From the cell containing the given text, extract its center point as [X, Y] coordinate. 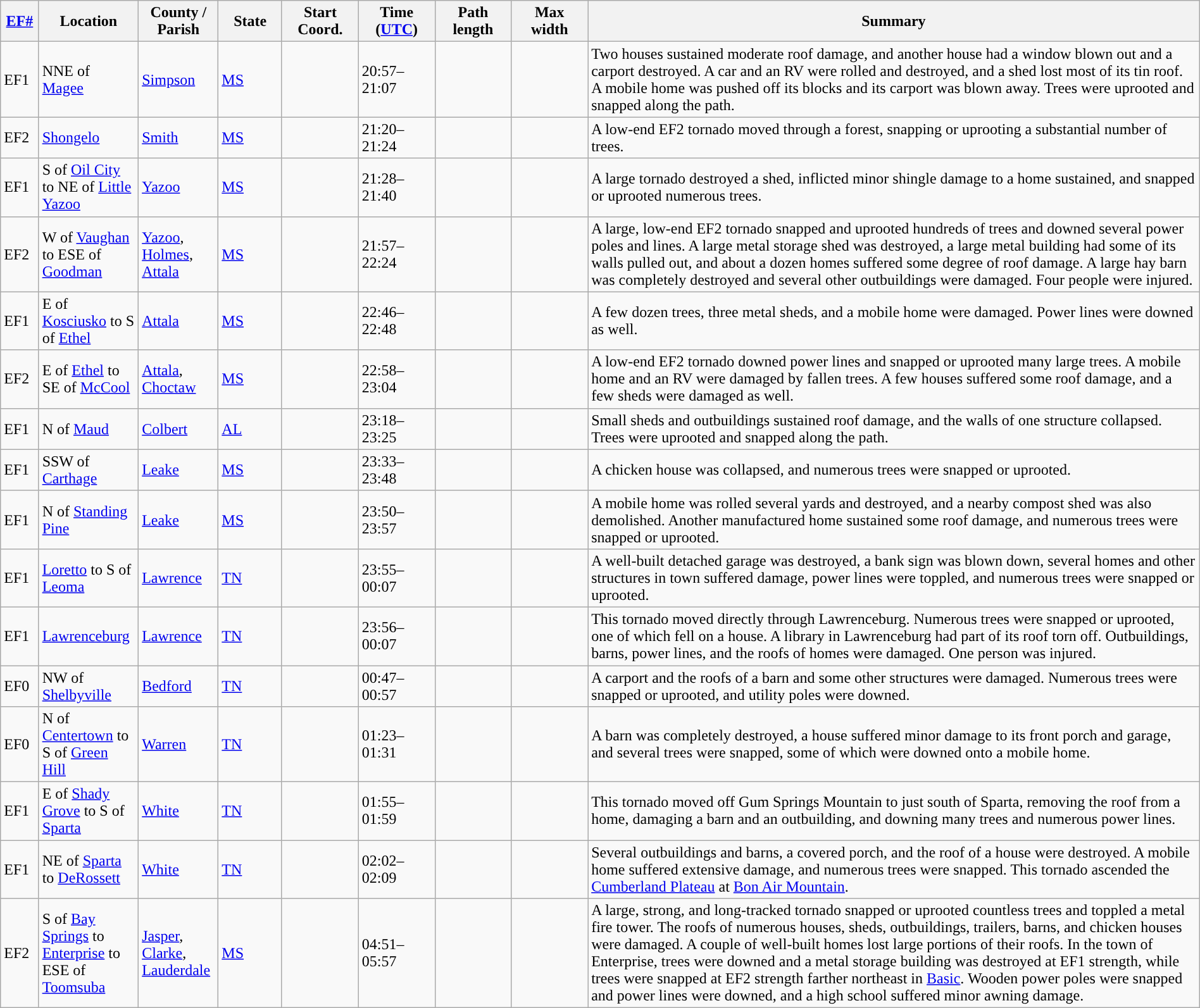
E of Kosciusko to S of Ethel [89, 321]
A chicken house was collapsed, and numerous trees were snapped or uprooted. [894, 470]
22:46–22:48 [396, 321]
E of Ethel to SE of McCool [89, 379]
23:18–23:25 [396, 429]
S of Oil City to NE of Little Yazoo [89, 187]
23:33–23:48 [396, 470]
N of Maud [89, 429]
Attala, Choctaw [178, 379]
S of Bay Springs to Enterprise to ESE of Toomsuba [89, 953]
N of Standing Pine [89, 520]
E of Shady Grove to S of Sparta [89, 811]
Yazoo, Holmes, Attala [178, 254]
Yazoo [178, 187]
00:47–00:57 [396, 686]
NW of Shelbyville [89, 686]
AL [251, 429]
County / Parish [178, 22]
23:55–00:07 [396, 578]
02:02–02:09 [396, 869]
Location [89, 22]
A few dozen trees, three metal sheds, and a mobile home were damaged. Power lines were downed as well. [894, 321]
Attala [178, 321]
N of Centertown to S of Green Hill [89, 744]
Max width [549, 22]
Shongelo [89, 138]
Colbert [178, 429]
23:56–00:07 [396, 636]
20:57–21:07 [396, 80]
Loretto to S of Leoma [89, 578]
Path length [473, 22]
Summary [894, 22]
Start Coord. [320, 22]
01:23–01:31 [396, 744]
01:55–01:59 [396, 811]
21:28–21:40 [396, 187]
Warren [178, 744]
Lawrenceburg [89, 636]
NNE of Magee [89, 80]
Simpson [178, 80]
21:57–22:24 [396, 254]
22:58–23:04 [396, 379]
EF# [20, 22]
A carport and the roofs of a barn and some other structures were damaged. Numerous trees were snapped or uprooted, and utility poles were downed. [894, 686]
04:51–05:57 [396, 953]
NE of Sparta to DeRossett [89, 869]
Jasper, Clarke, Lauderdale [178, 953]
23:50–23:57 [396, 520]
SSW of Carthage [89, 470]
Bedford [178, 686]
A low-end EF2 tornado moved through a forest, snapping or uprooting a substantial number of trees. [894, 138]
State [251, 22]
W of Vaughan to ESE of Goodman [89, 254]
Small sheds and outbuildings sustained roof damage, and the walls of one structure collapsed. Trees were uprooted and snapped along the path. [894, 429]
21:20–21:24 [396, 138]
A large tornado destroyed a shed, inflicted minor shingle damage to a home sustained, and snapped or uprooted numerous trees. [894, 187]
Smith [178, 138]
Time (UTC) [396, 22]
